Output the [X, Y] coordinate of the center of the cell containing the given text.  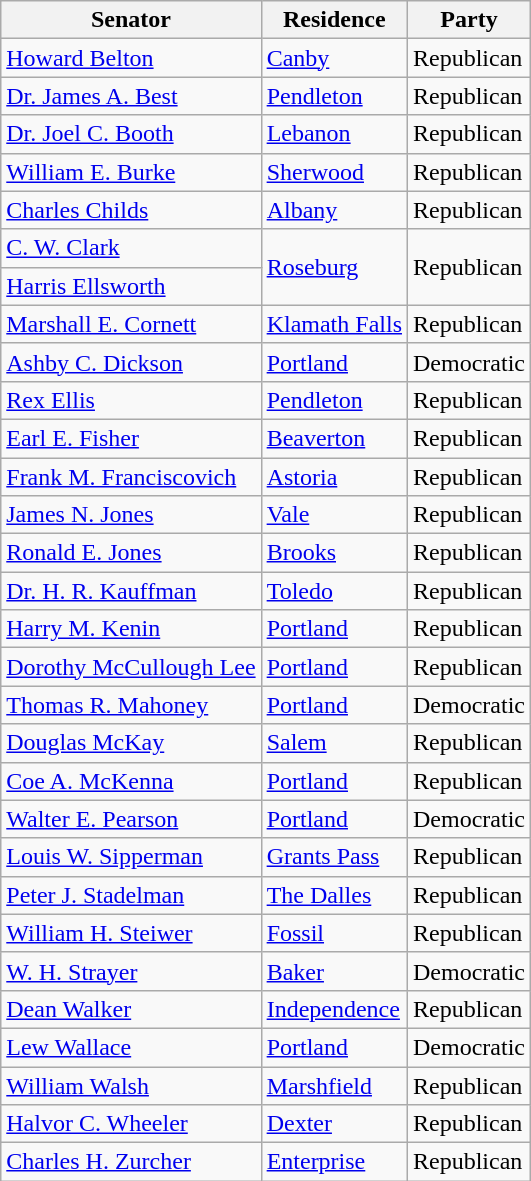
Marshall E. Cornett [131, 324]
William E. Burke [131, 172]
Charles H. Zurcher [131, 1162]
Independence [334, 1009]
Baker [334, 971]
Brooks [334, 553]
Astoria [334, 477]
Halvor C. Wheeler [131, 1124]
Albany [334, 210]
Dr. James A. Best [131, 96]
Marshfield [334, 1085]
William H. Steiwer [131, 933]
Klamath Falls [334, 324]
Vale [334, 515]
Lew Wallace [131, 1047]
Ashby C. Dickson [131, 362]
Dr. H. R. Kauffman [131, 591]
Lebanon [334, 134]
Grants Pass [334, 857]
Sherwood [334, 172]
Toledo [334, 591]
Frank M. Franciscovich [131, 477]
Enterprise [334, 1162]
Roseburg [334, 267]
Dean Walker [131, 1009]
Party [470, 20]
Residence [334, 20]
James N. Jones [131, 515]
William Walsh [131, 1085]
The Dalles [334, 895]
Dr. Joel C. Booth [131, 134]
Peter J. Stadelman [131, 895]
Canby [334, 58]
Douglas McKay [131, 743]
Beaverton [334, 438]
Rex Ellis [131, 400]
Earl E. Fisher [131, 438]
Dexter [334, 1124]
Walter E. Pearson [131, 819]
Louis W. Sipperman [131, 857]
Thomas R. Mahoney [131, 705]
Howard Belton [131, 58]
Senator [131, 20]
Harris Ellsworth [131, 286]
Ronald E. Jones [131, 553]
Charles Childs [131, 210]
Salem [334, 743]
Fossil [334, 933]
Coe A. McKenna [131, 781]
Dorothy McCullough Lee [131, 667]
C. W. Clark [131, 248]
Harry M. Kenin [131, 629]
W. H. Strayer [131, 971]
